Identify which cell holds the provided text, then report its [x, y] central coordinate. 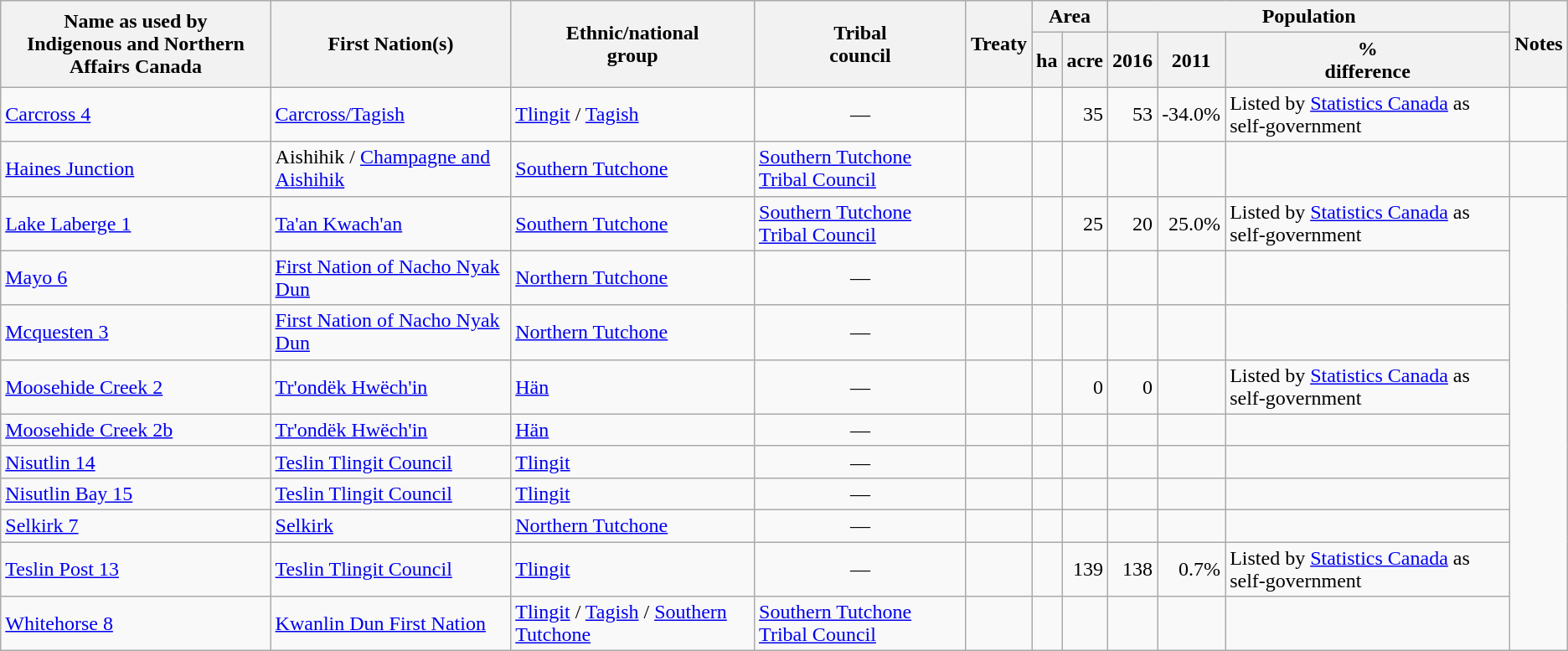
Moosehide Creek 2b [136, 430]
Tribalcouncil [861, 44]
2011 [1191, 60]
2016 [1132, 60]
Area [1070, 17]
138 [1132, 568]
First Nation(s) [390, 44]
Teslin Post 13 [136, 568]
Whitehorse 8 [136, 623]
Mayo 6 [136, 278]
Tlingit / Tagish [633, 114]
Lake Laberge 1 [136, 223]
139 [1086, 568]
Tlingit / Tagish / Southern Tutchone [633, 623]
Mcquesten 3 [136, 332]
Treaty [998, 44]
Nisutlin Bay 15 [136, 493]
Carcross 4 [136, 114]
Notes [1539, 44]
35 [1086, 114]
Aishihik / Champagne and Aishihik [390, 169]
Name as used byIndigenous and Northern Affairs Canada [136, 44]
25.0% [1191, 223]
Nisutlin 14 [136, 462]
25 [1086, 223]
20 [1132, 223]
Selkirk [390, 525]
Selkirk 7 [136, 525]
acre [1086, 60]
Population [1309, 17]
0.7% [1191, 568]
Ta'an Kwach'an [390, 223]
Ethnic/nationalgroup [633, 44]
%difference [1368, 60]
Haines Junction [136, 169]
Kwanlin Dun First Nation [390, 623]
ha [1047, 60]
Moosehide Creek 2 [136, 387]
Carcross/Tagish [390, 114]
53 [1132, 114]
-34.0% [1191, 114]
